Return the (x, y) coordinate for the center point of the cell that contains the specified text.  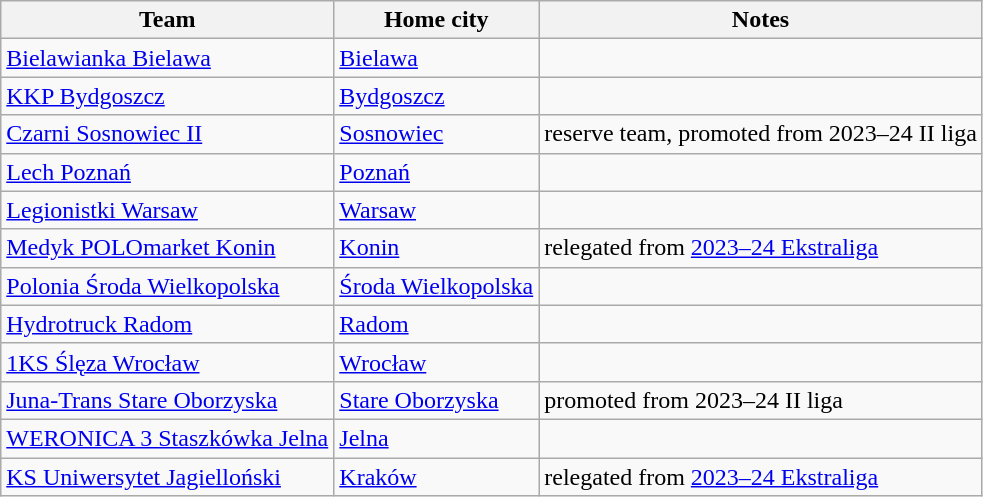
WERONICA 3 Staszkówka Jelna (168, 438)
Wrocław (436, 362)
Hydrotruck Radom (168, 324)
Bydgoszcz (436, 96)
Medyk POLOmarket Konin (168, 248)
Lech Poznań (168, 172)
Bielawianka Bielawa (168, 58)
Poznań (436, 172)
Sosnowiec (436, 134)
Konin (436, 248)
promoted from 2023–24 II liga (761, 400)
Polonia Środa Wielkopolska (168, 286)
Jelna (436, 438)
Home city (436, 20)
Legionistki Warsaw (168, 210)
Notes (761, 20)
Team (168, 20)
Stare Oborzyska (436, 400)
reserve team, promoted from 2023–24 II liga (761, 134)
1KS Ślęza Wrocław (168, 362)
Środa Wielkopolska (436, 286)
KS Uniwersytet Jagielloński (168, 477)
KKP Bydgoszcz (168, 96)
Radom (436, 324)
Czarni Sosnowiec II (168, 134)
Juna-Trans Stare Oborzyska (168, 400)
Bielawa (436, 58)
Warsaw (436, 210)
Kraków (436, 477)
